From the cell containing the given text, extract its center point as [x, y] coordinate. 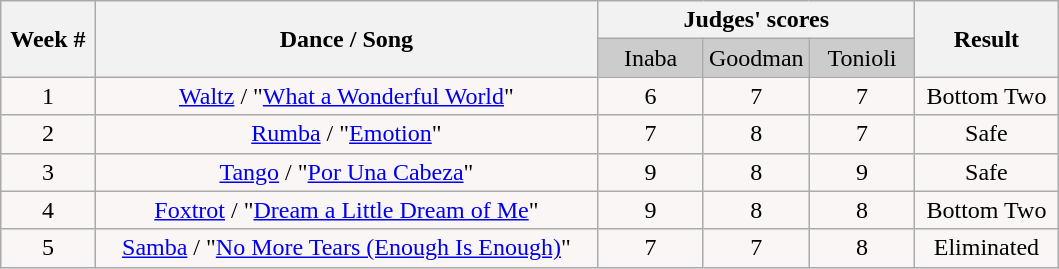
Result [986, 39]
Eliminated [986, 248]
Tango / "Por Una Cabeza" [346, 172]
6 [651, 96]
5 [48, 248]
Samba / "No More Tears (Enough Is Enough)" [346, 248]
Tonioli [862, 58]
3 [48, 172]
4 [48, 210]
Rumba / "Emotion" [346, 134]
2 [48, 134]
Judges' scores [756, 20]
Dance / Song [346, 39]
Waltz / "What a Wonderful World" [346, 96]
Goodman [756, 58]
Foxtrot / "Dream a Little Dream of Me" [346, 210]
Week # [48, 39]
Inaba [651, 58]
1 [48, 96]
